Pinpoint the cell where the given text exists, returning its [x, y] midpoint coordinate. 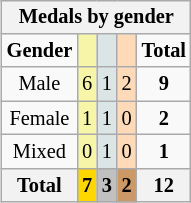
7 [87, 185]
6 [87, 84]
Gender [40, 51]
9 [164, 84]
Female [40, 118]
Male [40, 84]
12 [164, 185]
Medals by gender [96, 17]
3 [107, 185]
Mixed [40, 152]
